Search for the cell housing the specified text and yield its (x, y) center coordinate. 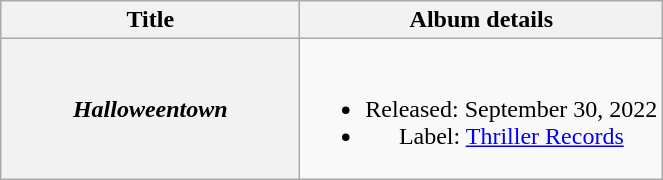
Released: September 30, 2022Label: Thriller Records (482, 109)
Title (150, 20)
Album details (482, 20)
Halloweentown (150, 109)
